Determine the (x, y) coordinate at the center of the cell enclosing the given text.  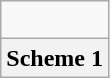
Scheme 1 (55, 58)
